Capture the cell that displays the provided text and extract its [x, y] central coordinate. 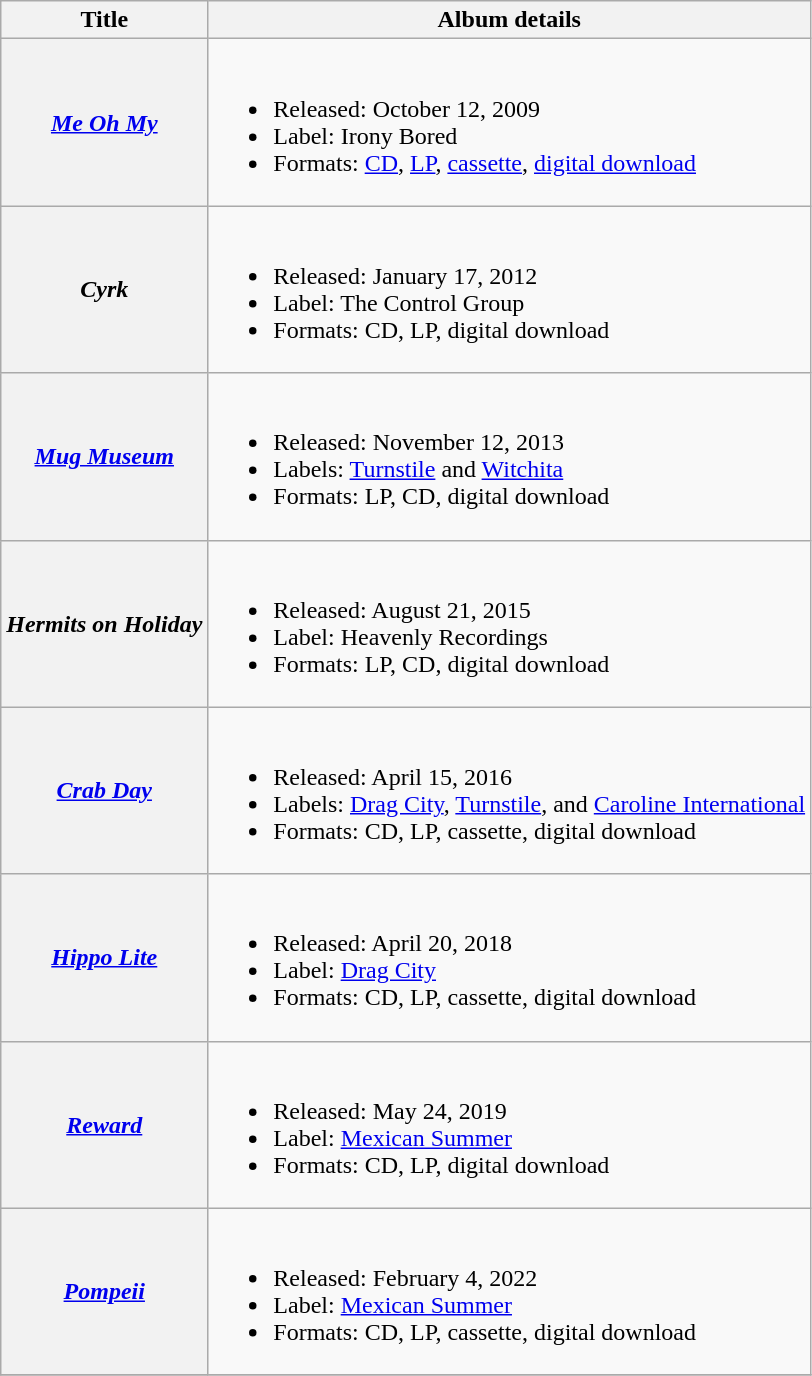
Title [104, 20]
Released: October 12, 2009Label: Irony BoredFormats: CD, LP, cassette, digital download [510, 122]
Pompeii [104, 1292]
Reward [104, 1124]
Mug Museum [104, 456]
Released: April 15, 2016Labels: Drag City, Turnstile, and Caroline InternationalFormats: CD, LP, cassette, digital download [510, 790]
Hermits on Holiday [104, 624]
Released: November 12, 2013Labels: Turnstile and WitchitaFormats: LP, CD, digital download [510, 456]
Album details [510, 20]
Released: April 20, 2018Label: Drag CityFormats: CD, LP, cassette, digital download [510, 958]
Cyrk [104, 290]
Crab Day [104, 790]
Me Oh My [104, 122]
Hippo Lite [104, 958]
Released: May 24, 2019Label: Mexican SummerFormats: CD, LP, digital download [510, 1124]
Released: January 17, 2012Label: The Control GroupFormats: CD, LP, digital download [510, 290]
Released: February 4, 2022Label: Mexican SummerFormats: CD, LP, cassette, digital download [510, 1292]
Released: August 21, 2015Label: Heavenly RecordingsFormats: LP, CD, digital download [510, 624]
